Pinpoint the cell where the given text exists, returning its [X, Y] midpoint coordinate. 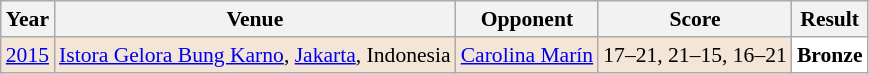
2015 [28, 55]
Year [28, 19]
Istora Gelora Bung Karno, Jakarta, Indonesia [255, 55]
Score [695, 19]
Bronze [830, 55]
Result [830, 19]
Carolina Marín [528, 55]
Venue [255, 19]
17–21, 21–15, 16–21 [695, 55]
Opponent [528, 19]
